Pinpoint the cell where the given text exists, returning its [X, Y] midpoint coordinate. 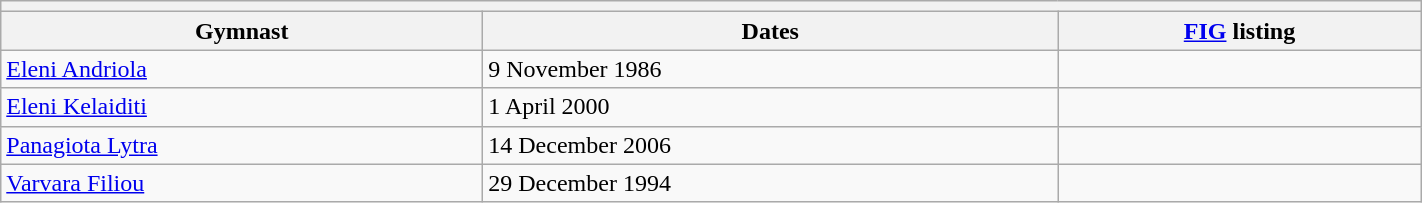
Varvara Filiou [242, 183]
Dates [770, 31]
Gymnast [242, 31]
FIG listing [1240, 31]
Panagiota Lytra [242, 145]
Eleni Kelaiditi [242, 107]
1 April 2000 [770, 107]
29 December 1994 [770, 183]
14 December 2006 [770, 145]
Eleni Andriola [242, 69]
9 November 1986 [770, 69]
